Detect which cell encompasses the target text, then output its [x, y] center coordinate. 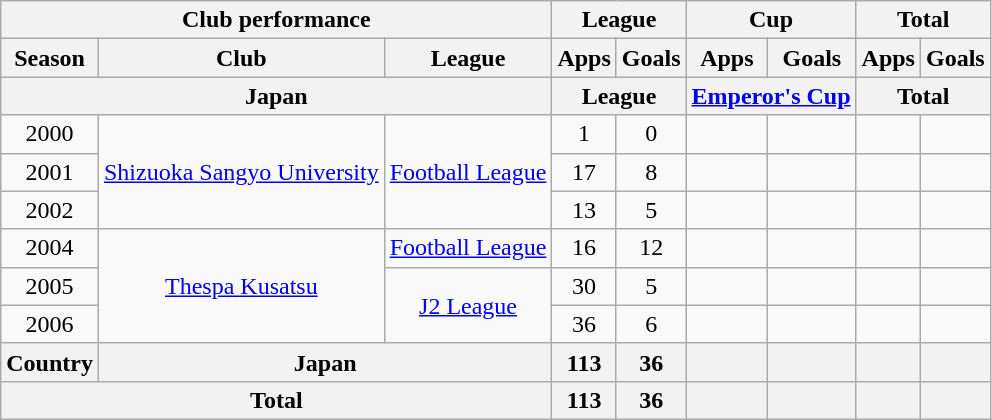
0 [651, 134]
Thespa Kusatsu [241, 286]
1 [584, 134]
Country [50, 362]
6 [651, 324]
Cup [771, 20]
2000 [50, 134]
8 [651, 172]
2006 [50, 324]
Emperor's Cup [771, 96]
2002 [50, 210]
12 [651, 248]
Shizuoka Sangyo University [241, 172]
2005 [50, 286]
17 [584, 172]
Club [241, 58]
30 [584, 286]
J2 League [468, 305]
2001 [50, 172]
16 [584, 248]
Club performance [276, 20]
2004 [50, 248]
13 [584, 210]
Season [50, 58]
